Output the (x, y) coordinate of the center of the cell containing the given text.  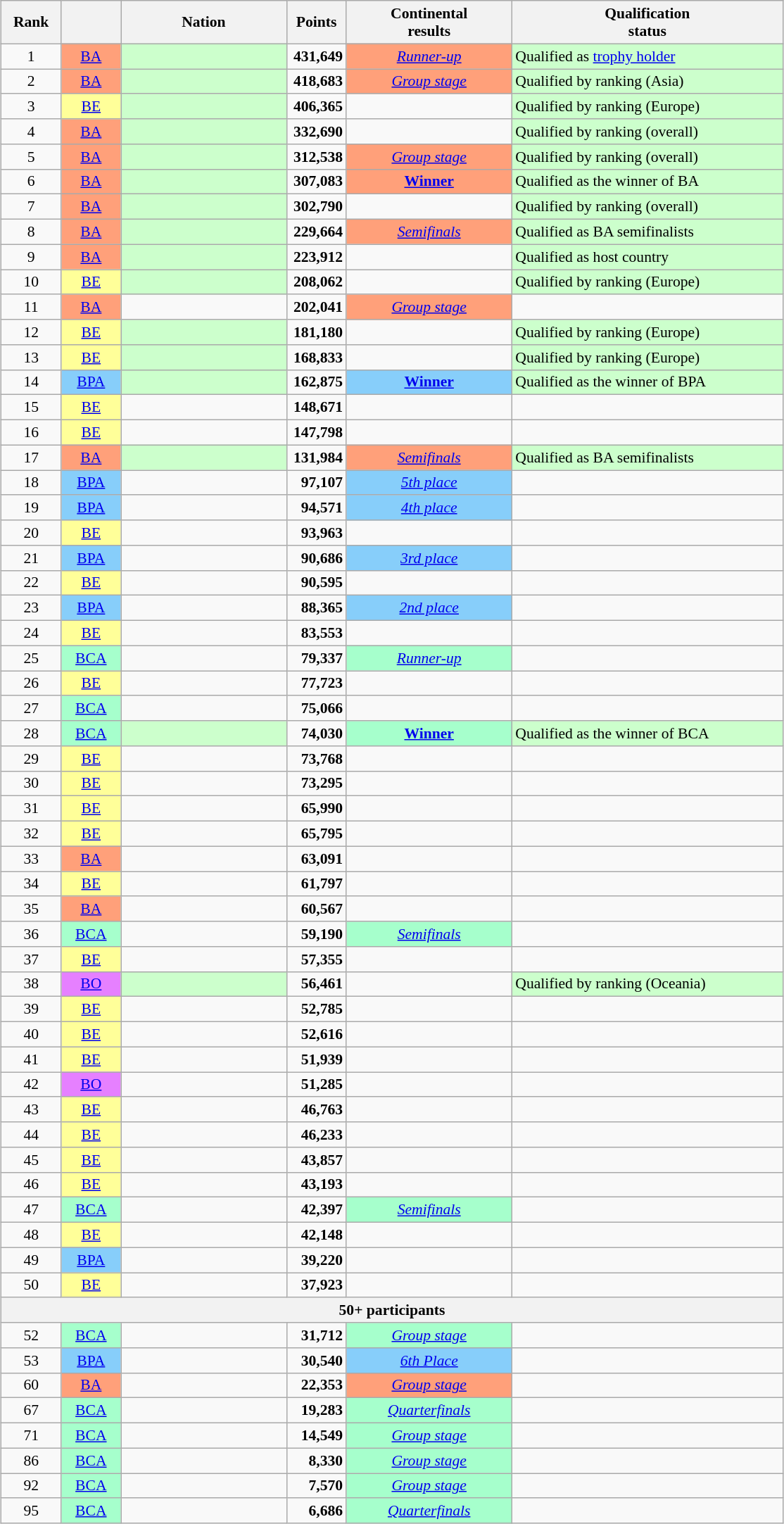
42,397 (317, 1210)
47 (31, 1210)
36 (31, 934)
168,833 (317, 357)
418,683 (317, 82)
71 (31, 1435)
4th place (429, 508)
1 (31, 56)
Qualified as trophy holder (647, 56)
11 (31, 307)
208,062 (317, 282)
59,190 (317, 934)
7 (31, 207)
31 (31, 809)
60,567 (317, 909)
38 (31, 984)
90,686 (317, 558)
19,283 (317, 1411)
33 (31, 859)
61,797 (317, 884)
Qualified as the winner of BPA (647, 382)
57,355 (317, 959)
Qualified as the winner of BCA (647, 733)
3 (31, 106)
18 (31, 483)
31,712 (317, 1335)
21 (31, 558)
162,875 (317, 382)
79,337 (317, 658)
13 (31, 357)
83,553 (317, 633)
34 (31, 884)
42,148 (317, 1235)
63,091 (317, 859)
Qualified by ranking (Asia) (647, 82)
12 (31, 332)
30,540 (317, 1360)
29 (31, 758)
75,066 (317, 708)
30 (31, 783)
52,785 (317, 1009)
23 (31, 608)
202,041 (317, 307)
35 (31, 909)
16 (31, 432)
302,790 (317, 207)
406,365 (317, 106)
44 (31, 1135)
43,857 (317, 1159)
97,107 (317, 483)
41 (31, 1059)
8,330 (317, 1461)
94,571 (317, 508)
Qualificationstatus (647, 23)
148,671 (317, 408)
6 (31, 182)
42 (31, 1084)
5 (31, 156)
52 (31, 1335)
60 (31, 1385)
95 (31, 1511)
Qualified by ranking (Oceania) (647, 984)
Nation (204, 23)
2nd place (429, 608)
39 (31, 1009)
229,664 (317, 232)
74,030 (317, 733)
24 (31, 633)
37,923 (317, 1285)
431,649 (317, 56)
Points (317, 23)
131,984 (317, 458)
22 (31, 583)
4 (31, 132)
52,616 (317, 1034)
2 (31, 82)
6th Place (429, 1360)
14,549 (317, 1435)
Qualified as host country (647, 257)
312,538 (317, 156)
65,795 (317, 833)
45 (31, 1159)
73,295 (317, 783)
67 (31, 1411)
51,939 (317, 1059)
15 (31, 408)
86 (31, 1461)
51,285 (317, 1084)
37 (31, 959)
43 (31, 1109)
88,365 (317, 608)
93,963 (317, 533)
28 (31, 733)
27 (31, 708)
147,798 (317, 432)
40 (31, 1034)
43,193 (317, 1185)
50 (31, 1285)
90,595 (317, 583)
26 (31, 683)
3rd place (429, 558)
22,353 (317, 1385)
46 (31, 1185)
Continentalresults (429, 23)
14 (31, 382)
32 (31, 833)
39,220 (317, 1260)
10 (31, 282)
49 (31, 1260)
8 (31, 232)
332,690 (317, 132)
19 (31, 508)
307,083 (317, 182)
46,763 (317, 1109)
Rank (31, 23)
Qualified as the winner of BA (647, 182)
65,990 (317, 809)
77,723 (317, 683)
9 (31, 257)
7,570 (317, 1485)
92 (31, 1485)
20 (31, 533)
46,233 (317, 1135)
50+ participants (393, 1310)
17 (31, 458)
53 (31, 1360)
73,768 (317, 758)
25 (31, 658)
181,180 (317, 332)
6,686 (317, 1511)
48 (31, 1235)
223,912 (317, 257)
56,461 (317, 984)
5th place (429, 483)
